Pinpoint the cell where the given text exists, returning its (x, y) midpoint coordinate. 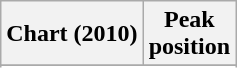
Peakposition (189, 34)
Chart (2010) (72, 34)
